Scan for the cell matching the given text and deliver its (x, y) coordinate at center. 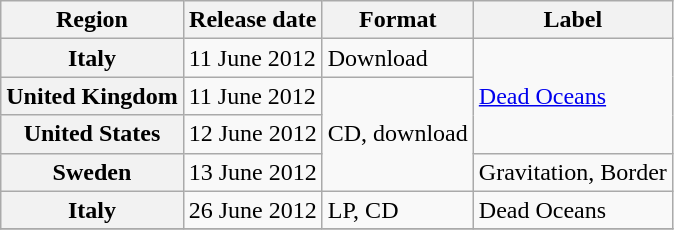
CD, download (398, 134)
Download (398, 58)
Region (92, 20)
LP, CD (398, 210)
Release date (252, 20)
Format (398, 20)
Label (572, 20)
United States (92, 134)
13 June 2012 (252, 172)
United Kingdom (92, 96)
Sweden (92, 172)
Gravitation, Border (572, 172)
26 June 2012 (252, 210)
12 June 2012 (252, 134)
